From the cell containing the given text, extract its center point as [x, y] coordinate. 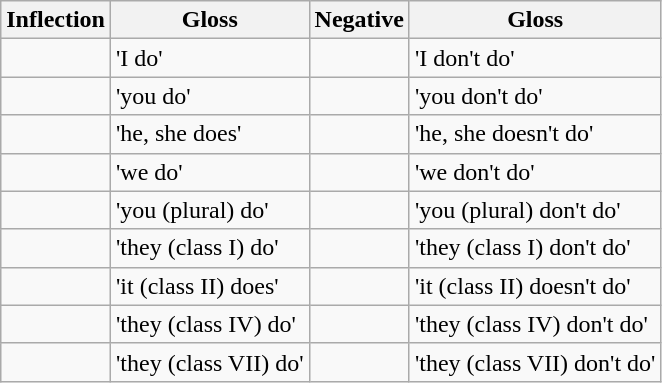
'they (class IV) don't do' [535, 324]
'you (plural) do' [210, 210]
'you (plural) don't do' [535, 210]
'they (class VII) do' [210, 362]
'they (class IV) do' [210, 324]
'he, she does' [210, 134]
'they (class VII) don't do' [535, 362]
Inflection [56, 20]
'you don't do' [535, 96]
'you do' [210, 96]
'they (class I) don't do' [535, 248]
'it (class II) doesn't do' [535, 286]
Negative [359, 20]
'we do' [210, 172]
'I don't do' [535, 58]
'they (class I) do' [210, 248]
'he, she doesn't do' [535, 134]
'we don't do' [535, 172]
'it (class II) does' [210, 286]
'I do' [210, 58]
